Find where the given text appears and provide that cell's center as [x, y] coordinate. 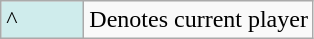
^ [42, 20]
Denotes current player [199, 20]
